From the cell containing the given text, extract its center point as [X, Y] coordinate. 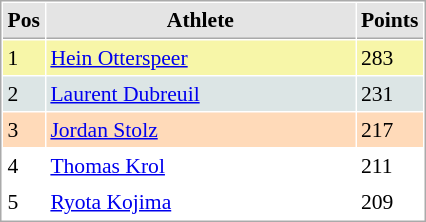
2 [24, 93]
Ryota Kojima [200, 201]
211 [390, 165]
217 [390, 129]
5 [24, 201]
4 [24, 165]
1 [24, 57]
3 [24, 129]
Athlete [200, 21]
Laurent Dubreuil [200, 93]
Thomas Krol [200, 165]
Pos [24, 21]
231 [390, 93]
Points [390, 21]
Jordan Stolz [200, 129]
283 [390, 57]
209 [390, 201]
Hein Otterspeer [200, 57]
